Return (x, y) of the center of cell containing provided text 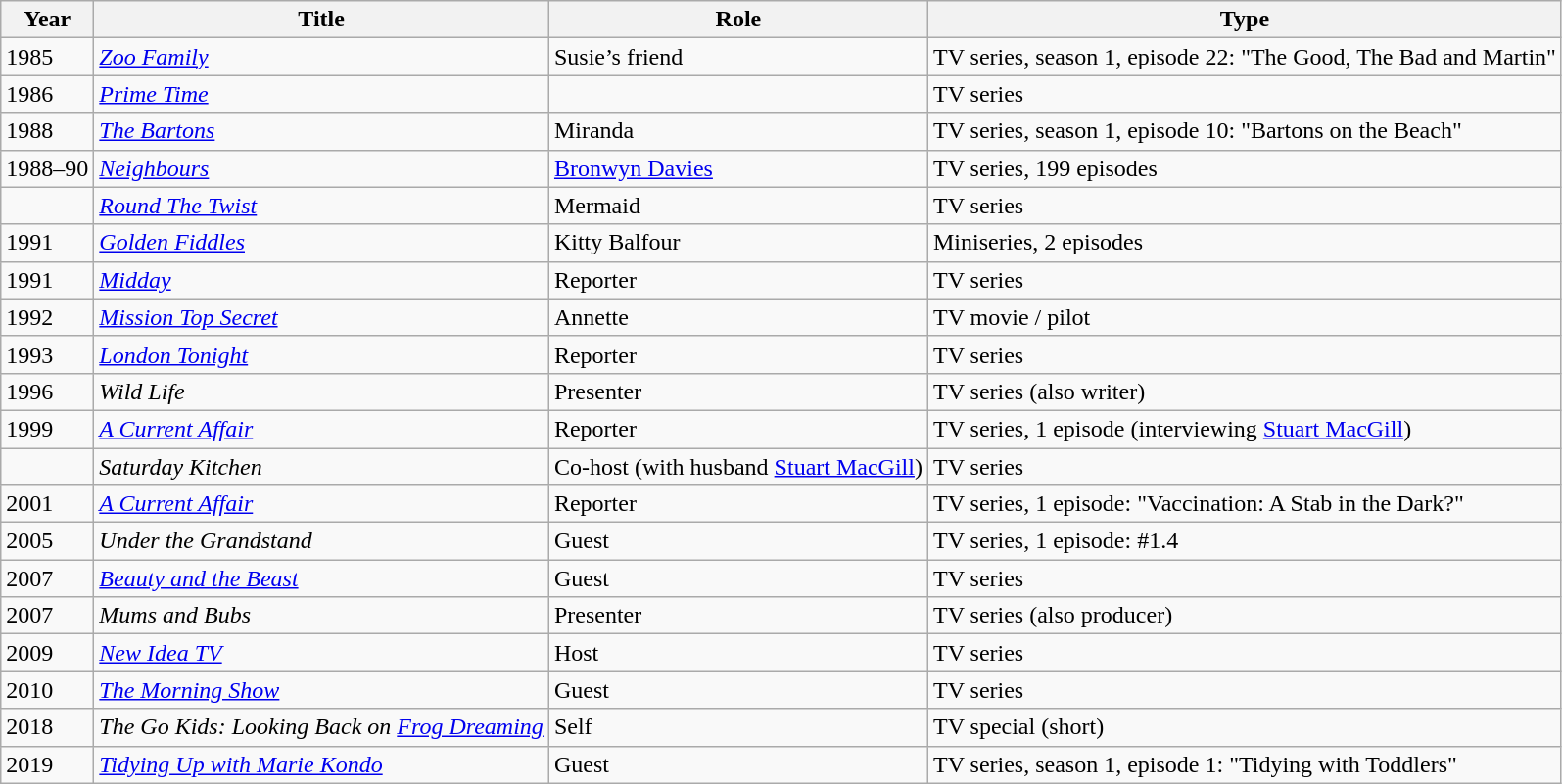
Midday (321, 280)
Year (47, 20)
Kitty Balfour (738, 243)
Title (321, 20)
Beauty and the Beast (321, 578)
TV series (also producer) (1244, 616)
Role (738, 20)
The Go Kids: Looking Back on Frog Dreaming (321, 727)
Host (738, 653)
TV series, 199 episodes (1244, 168)
TV series, 1 episode: "Vaccination: A Stab in the Dark?" (1244, 504)
Bronwyn Davies (738, 168)
Prime Time (321, 94)
Mums and Bubs (321, 616)
TV series (also writer) (1244, 392)
TV series, season 1, episode 10: "Bartons on the Beach" (1244, 131)
Golden Fiddles (321, 243)
Co-host (with husband Stuart MacGill) (738, 467)
2019 (47, 764)
TV series, season 1, episode 1: "Tidying with Toddlers" (1244, 764)
The Bartons (321, 131)
Round The Twist (321, 206)
Annette (738, 317)
1999 (47, 429)
Neighbours (321, 168)
1988 (47, 131)
2018 (47, 727)
Type (1244, 20)
TV movie / pilot (1244, 317)
Zoo Family (321, 57)
The Morning Show (321, 690)
New Idea TV (321, 653)
TV special (short) (1244, 727)
1988–90 (47, 168)
2010 (47, 690)
1985 (47, 57)
TV series, 1 episode (interviewing Stuart MacGill) (1244, 429)
Mermaid (738, 206)
1992 (47, 317)
2009 (47, 653)
London Tonight (321, 354)
Saturday Kitchen (321, 467)
Susie’s friend (738, 57)
Under the Grandstand (321, 541)
TV series, season 1, episode 22: "The Good, The Bad and Martin" (1244, 57)
2005 (47, 541)
2001 (47, 504)
Self (738, 727)
TV series, 1 episode: #1.4 (1244, 541)
Mission Top Secret (321, 317)
Miniseries, 2 episodes (1244, 243)
1986 (47, 94)
Tidying Up with Marie Kondo (321, 764)
Miranda (738, 131)
1993 (47, 354)
1996 (47, 392)
Wild Life (321, 392)
